Return the (x, y) coordinate for the center point of the cell that contains the specified text.  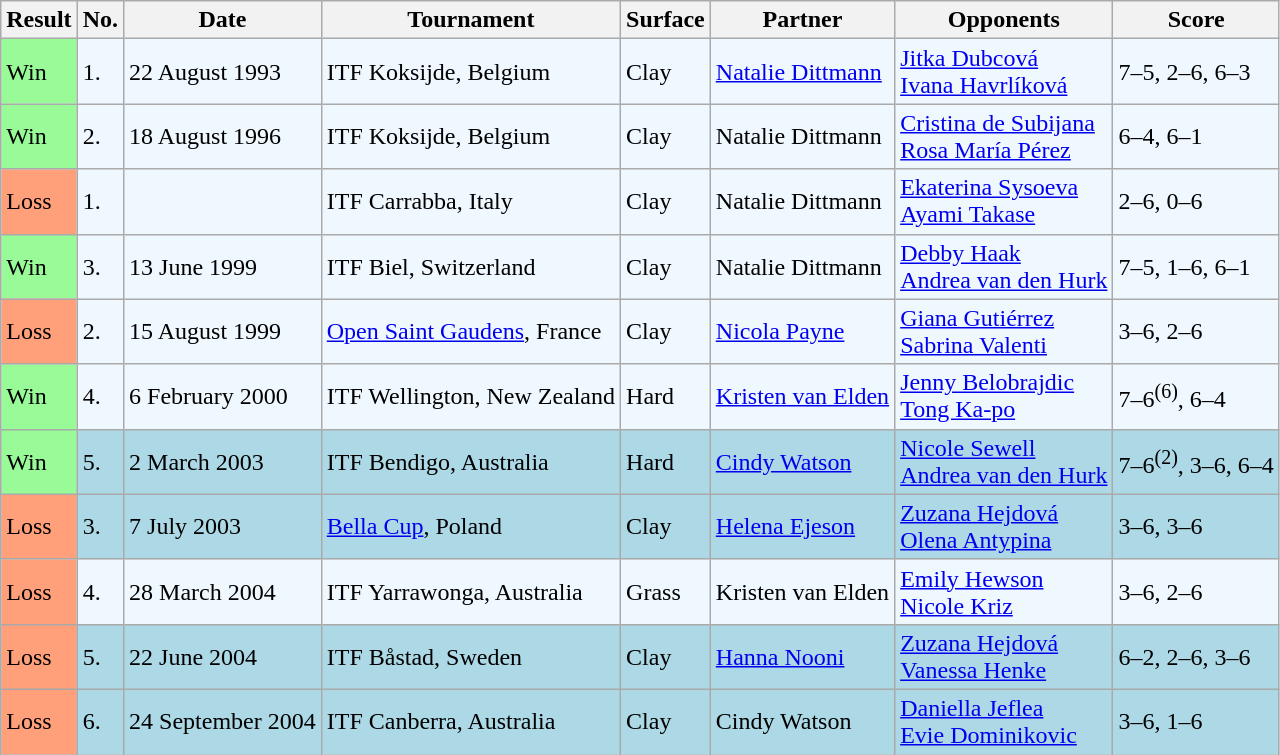
Ekaterina Sysoeva Ayami Takase (1004, 202)
ITF Wellington, New Zealand (470, 396)
Grass (666, 592)
3–6, 1–6 (1196, 722)
7–5, 2–6, 6–3 (1196, 72)
Opponents (1004, 20)
Debby Haak Andrea van den Hurk (1004, 266)
ITF Yarrawonga, Australia (470, 592)
ITF Bendigo, Australia (470, 462)
Jitka Dubcová Ivana Havrlíková (1004, 72)
2 March 2003 (223, 462)
ITF Canberra, Australia (470, 722)
2–6, 0–6 (1196, 202)
Hanna Nooni (802, 656)
No. (100, 20)
22 August 1993 (223, 72)
Giana Gutiérrez Sabrina Valenti (1004, 332)
24 September 2004 (223, 722)
7–6(2), 3–6, 6–4 (1196, 462)
7–5, 1–6, 6–1 (1196, 266)
Tournament (470, 20)
6–2, 2–6, 3–6 (1196, 656)
ITF Biel, Switzerland (470, 266)
28 March 2004 (223, 592)
Daniella Jeflea Evie Dominikovic (1004, 722)
Helena Ejeson (802, 526)
Score (1196, 20)
7–6(6), 6–4 (1196, 396)
22 June 2004 (223, 656)
Result (39, 20)
Nicola Payne (802, 332)
18 August 1996 (223, 136)
ITF Båstad, Sweden (470, 656)
Open Saint Gaudens, France (470, 332)
Cristina de Subijana Rosa María Pérez (1004, 136)
3–6, 3–6 (1196, 526)
6–4, 6–1 (1196, 136)
13 June 1999 (223, 266)
Date (223, 20)
Partner (802, 20)
Surface (666, 20)
15 August 1999 (223, 332)
Emily Hewson Nicole Kriz (1004, 592)
6. (100, 722)
Nicole Sewell Andrea van den Hurk (1004, 462)
Jenny Belobrajdic Tong Ka-po (1004, 396)
Bella Cup, Poland (470, 526)
Zuzana Hejdová Olena Antypina (1004, 526)
7 July 2003 (223, 526)
ITF Carrabba, Italy (470, 202)
6 February 2000 (223, 396)
Zuzana Hejdová Vanessa Henke (1004, 656)
